Output the (x, y) coordinate of the center of the cell containing the given text.  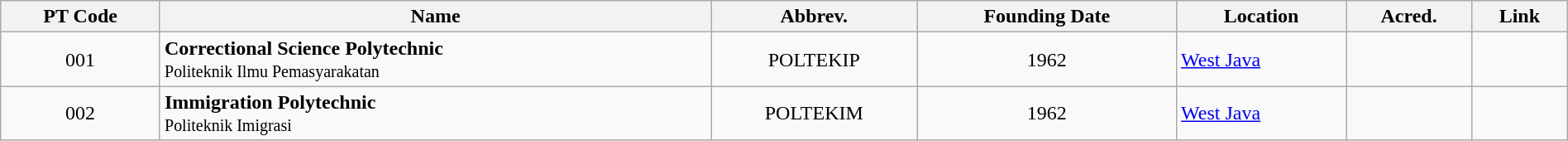
Immigration PolytechnicPoliteknik Imigrasi (435, 113)
Abbrev. (814, 17)
POLTEKIM (814, 113)
Founding Date (1047, 17)
PT Code (81, 17)
Acred. (1409, 17)
001 (81, 60)
Location (1262, 17)
Name (435, 17)
Correctional Science PolytechnicPoliteknik Ilmu Pemasyarakatan (435, 60)
POLTEKIP (814, 60)
Link (1519, 17)
002 (81, 113)
